Pinpoint the cell where the given text exists, returning its [X, Y] midpoint coordinate. 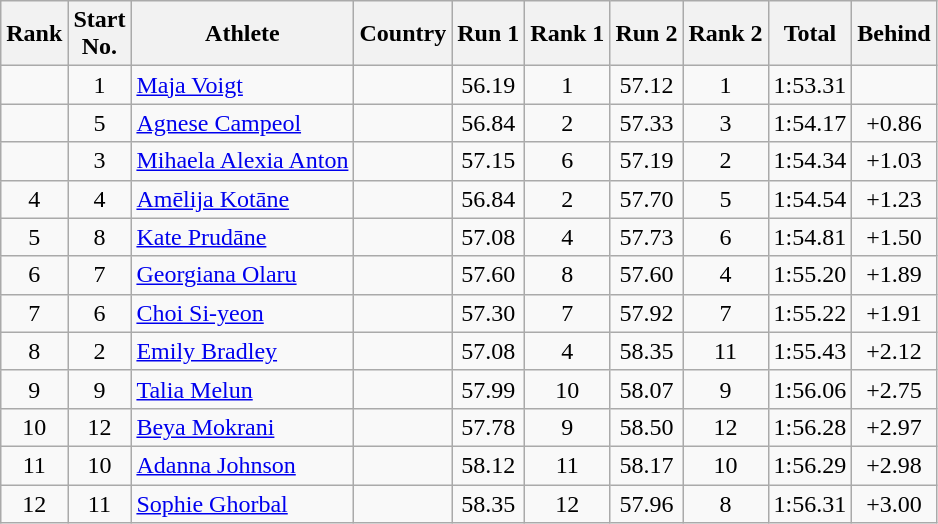
Athlete [242, 34]
+2.97 [894, 427]
57.19 [646, 161]
Rank [34, 34]
Sophie Ghorbal [242, 503]
57.99 [488, 389]
57.78 [488, 427]
57.92 [646, 313]
+1.23 [894, 199]
+1.91 [894, 313]
56.19 [488, 85]
+1.03 [894, 161]
1:54.34 [810, 161]
57.12 [646, 85]
Total [810, 34]
1:53.31 [810, 85]
Run 1 [488, 34]
58.12 [488, 465]
1:54.17 [810, 123]
1:56.31 [810, 503]
Rank 1 [568, 34]
57.96 [646, 503]
+3.00 [894, 503]
Beya Mokrani [242, 427]
+1.50 [894, 237]
58.17 [646, 465]
Choi Si-yeon [242, 313]
+1.89 [894, 275]
+2.98 [894, 465]
57.70 [646, 199]
57.30 [488, 313]
58.07 [646, 389]
+2.75 [894, 389]
Mihaela Alexia Anton [242, 161]
1:56.29 [810, 465]
+2.12 [894, 351]
1:55.22 [810, 313]
Country [403, 34]
57.33 [646, 123]
StartNo. [100, 34]
58.50 [646, 427]
1:56.28 [810, 427]
1:54.81 [810, 237]
Adanna Johnson [242, 465]
Emily Bradley [242, 351]
Maja Voigt [242, 85]
Amēlija Kotāne [242, 199]
1:55.43 [810, 351]
Georgiana Olaru [242, 275]
1:56.06 [810, 389]
Rank 2 [726, 34]
1:55.20 [810, 275]
1:54.54 [810, 199]
Agnese Campeol [242, 123]
57.73 [646, 237]
57.15 [488, 161]
Run 2 [646, 34]
Talia Melun [242, 389]
+0.86 [894, 123]
Behind [894, 34]
Kate Prudāne [242, 237]
